Pinpoint the cell where the given text exists, returning its [x, y] midpoint coordinate. 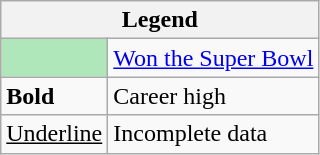
Underline [54, 134]
Legend [160, 20]
Won the Super Bowl [214, 58]
Bold [54, 96]
Career high [214, 96]
Incomplete data [214, 134]
